Find where the given text appears and provide that cell's center as [X, Y] coordinate. 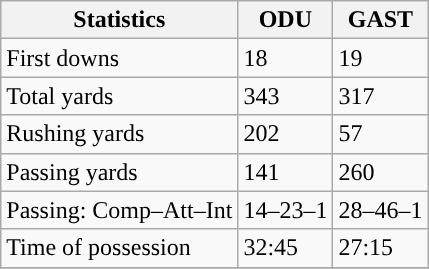
14–23–1 [286, 210]
343 [286, 96]
First downs [120, 58]
260 [380, 172]
Rushing yards [120, 134]
202 [286, 134]
Total yards [120, 96]
317 [380, 96]
18 [286, 58]
19 [380, 58]
28–46–1 [380, 210]
Passing: Comp–Att–Int [120, 210]
27:15 [380, 248]
Passing yards [120, 172]
57 [380, 134]
GAST [380, 20]
Statistics [120, 20]
Time of possession [120, 248]
32:45 [286, 248]
141 [286, 172]
ODU [286, 20]
